Scan for the cell matching the given text and deliver its [x, y] coordinate at center. 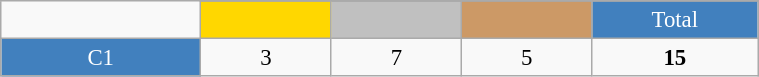
15 [675, 58]
5 [527, 58]
Total [675, 20]
3 [266, 58]
C1 [101, 58]
7 [396, 58]
